Return the [x, y] coordinate for the center point of the cell that contains the specified text.  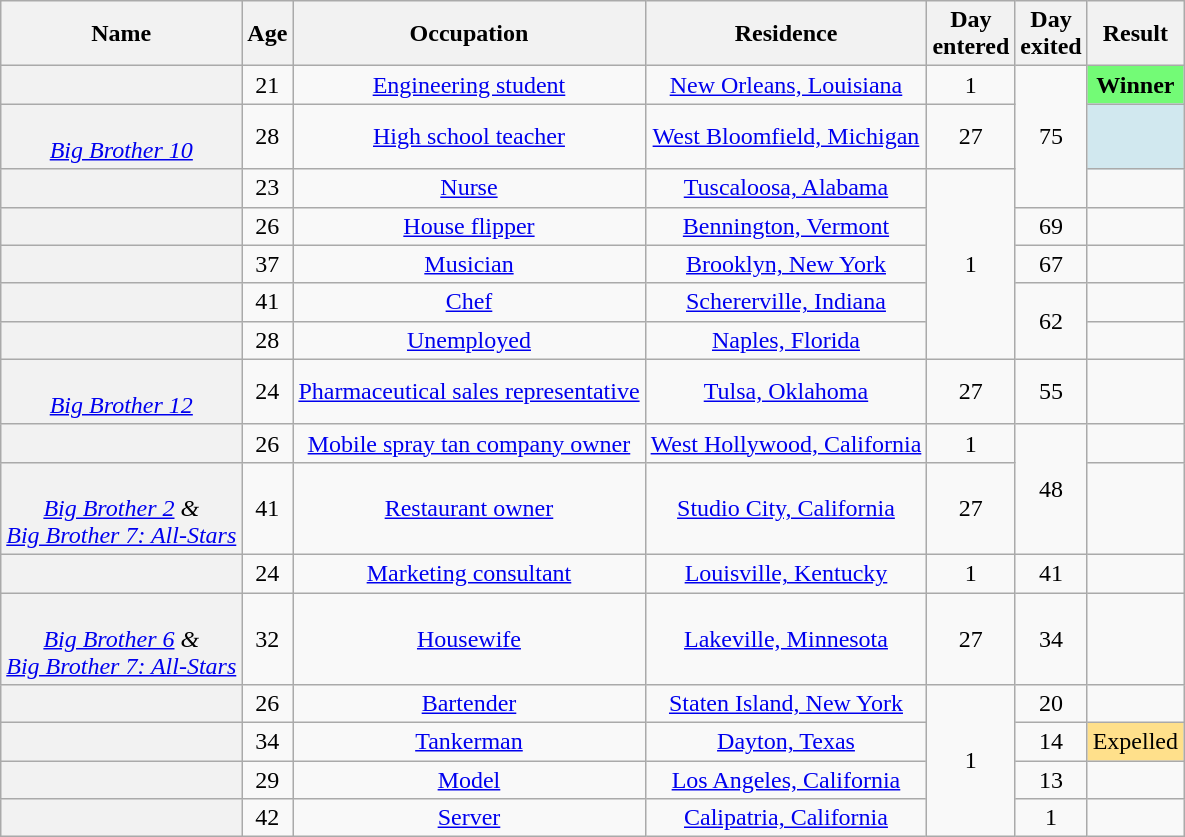
Tankerman [469, 742]
Server [469, 818]
Occupation [469, 34]
42 [268, 818]
14 [1051, 742]
Nurse [469, 188]
75 [1051, 136]
Engineering student [469, 85]
Housewife [469, 638]
Big Brother 6 &Big Brother 7: All-Stars [122, 638]
Bartender [469, 704]
Dayexited [1051, 34]
67 [1051, 264]
32 [268, 638]
House flipper [469, 226]
High school teacher [469, 136]
Big Brother 12 [122, 392]
Big Brother 10 [122, 136]
48 [1051, 489]
69 [1051, 226]
Lakeville, Minnesota [786, 638]
Staten Island, New York [786, 704]
20 [1051, 704]
Marketing consultant [469, 573]
Tuscaloosa, Alabama [786, 188]
Studio City, California [786, 508]
37 [268, 264]
West Hollywood, California [786, 443]
Chef [469, 302]
Age [268, 34]
Model [469, 780]
Los Angeles, California [786, 780]
Dayentered [971, 34]
Bennington, Vermont [786, 226]
Louisville, Kentucky [786, 573]
Result [1135, 34]
Schererville, Indiana [786, 302]
13 [1051, 780]
Brooklyn, New York [786, 264]
Expelled [1135, 742]
Dayton, Texas [786, 742]
29 [268, 780]
23 [268, 188]
Residence [786, 34]
Big Brother 2 &Big Brother 7: All-Stars [122, 508]
Name [122, 34]
21 [268, 85]
62 [1051, 321]
Unemployed [469, 340]
Winner [1135, 85]
Tulsa, Oklahoma [786, 392]
Calipatria, California [786, 818]
Mobile spray tan company owner [469, 443]
West Bloomfield, Michigan [786, 136]
New Orleans, Louisiana [786, 85]
Pharmaceutical sales representative [469, 392]
Musician [469, 264]
Restaurant owner [469, 508]
Naples, Florida [786, 340]
55 [1051, 392]
